Output the [x, y] coordinate of the center of the cell containing the given text.  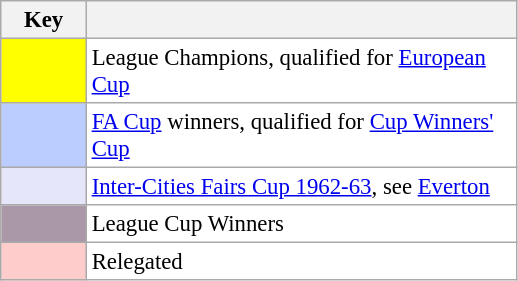
Inter-Cities Fairs Cup 1962-63, see Everton [302, 187]
League Cup Winners [302, 224]
League Champions, qualified for European Cup [302, 72]
FA Cup winners, qualified for Cup Winners' Cup [302, 136]
Relegated [302, 262]
Key [44, 20]
